Return [x, y] of the center of cell containing provided text 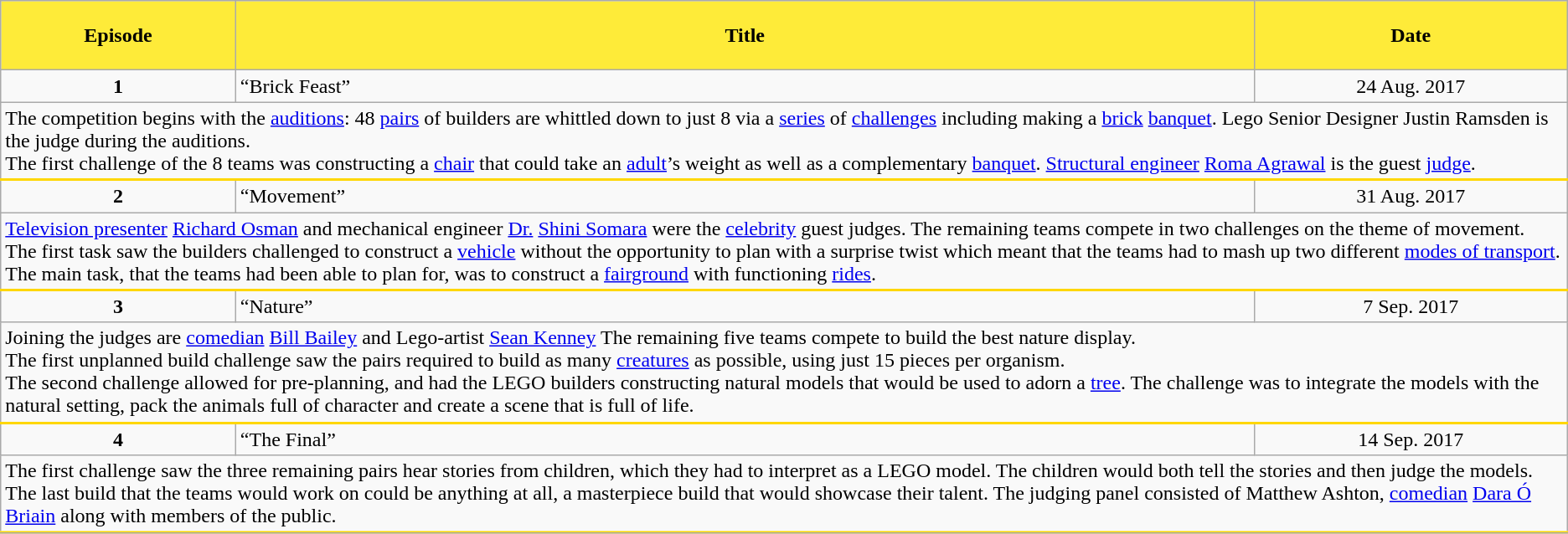
Episode [119, 35]
1 [119, 86]
31 Aug. 2017 [1411, 196]
“Movement” [745, 196]
14 Sep. 2017 [1411, 439]
7 Sep. 2017 [1411, 306]
24 Aug. 2017 [1411, 86]
Date [1411, 35]
“The Final” [745, 439]
“Brick Feast” [745, 86]
“Nature” [745, 306]
3 [119, 306]
4 [119, 439]
2 [119, 196]
Title [745, 35]
